Detect which cell encompasses the target text, then output its (x, y) center coordinate. 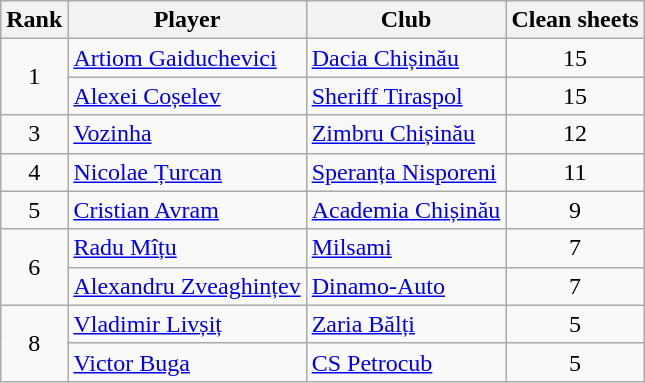
Zimbru Chișinău (406, 134)
Dinamo-Auto (406, 286)
1 (34, 77)
Academia Chișinău (406, 210)
4 (34, 172)
12 (575, 134)
Milsami (406, 248)
Vladimir Livșiț (187, 324)
Vozinha (187, 134)
Artiom Gaiduchevici (187, 58)
Alexandru Zveaghințev (187, 286)
6 (34, 267)
Nicolae Țurcan (187, 172)
Dacia Chișinău (406, 58)
3 (34, 134)
Club (406, 20)
CS Petrocub (406, 362)
Radu Mîțu (187, 248)
Speranța Nisporeni (406, 172)
11 (575, 172)
9 (575, 210)
Clean sheets (575, 20)
Zaria Bălți (406, 324)
Player (187, 20)
Rank (34, 20)
Cristian Avram (187, 210)
Sheriff Tiraspol (406, 96)
Alexei Coșelev (187, 96)
8 (34, 343)
Victor Buga (187, 362)
